From the cell containing the given text, extract its center point as (X, Y) coordinate. 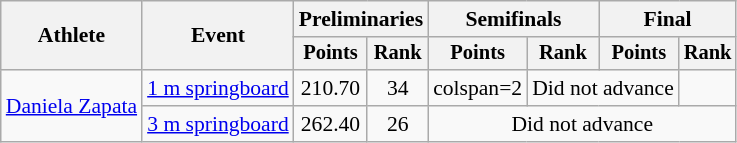
Preliminaries (361, 19)
Daniela Zapata (72, 106)
Event (218, 36)
3 m springboard (218, 124)
colspan=2 (478, 88)
Semifinals (514, 19)
34 (398, 88)
262.40 (331, 124)
1 m springboard (218, 88)
Final (668, 19)
26 (398, 124)
210.70 (331, 88)
Athlete (72, 36)
